Pinpoint the cell where the given text exists, returning its [X, Y] midpoint coordinate. 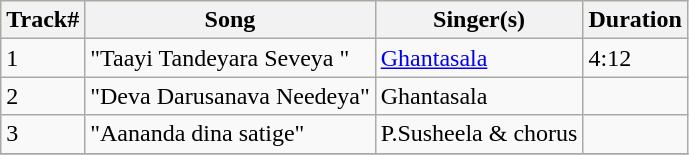
2 [43, 96]
3 [43, 134]
4:12 [635, 58]
P.Susheela & chorus [479, 134]
1 [43, 58]
"Taayi Tandeyara Seveya " [230, 58]
Track# [43, 20]
Song [230, 20]
"Deva Darusanava Needeya" [230, 96]
Singer(s) [479, 20]
"Aananda dina satige" [230, 134]
Duration [635, 20]
